Return (X, Y) of the center of cell containing provided text 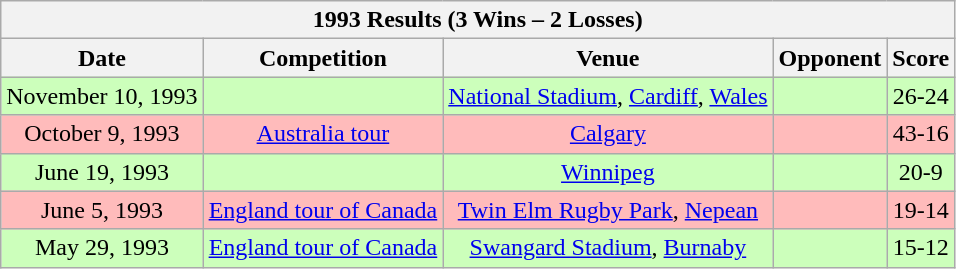
Australia tour (323, 134)
National Stadium, Cardiff, Wales (608, 96)
Winnipeg (608, 172)
Score (921, 58)
November 10, 1993 (102, 96)
Venue (608, 58)
October 9, 1993 (102, 134)
20-9 (921, 172)
Date (102, 58)
19-14 (921, 210)
Calgary (608, 134)
June 5, 1993 (102, 210)
1993 Results (3 Wins – 2 Losses) (478, 20)
Opponent (830, 58)
Twin Elm Rugby Park, Nepean (608, 210)
May 29, 1993 (102, 248)
Swangard Stadium, Burnaby (608, 248)
15-12 (921, 248)
43-16 (921, 134)
26-24 (921, 96)
June 19, 1993 (102, 172)
Competition (323, 58)
